Identify which cell holds the provided text, then report its [X, Y] central coordinate. 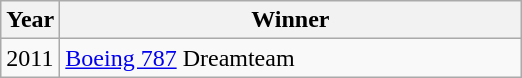
Boeing 787 Dreamteam [290, 58]
2011 [30, 58]
Winner [290, 20]
Year [30, 20]
